Locate the cell with the specified text and output its [X, Y] center coordinate. 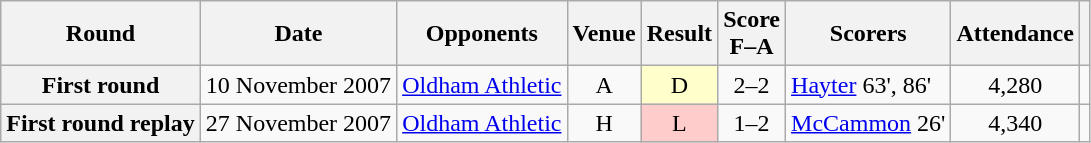
A [604, 85]
4,340 [1015, 123]
Scorers [868, 34]
Date [298, 34]
H [604, 123]
Opponents [482, 34]
L [679, 123]
27 November 2007 [298, 123]
4,280 [1015, 85]
ScoreF–A [752, 34]
Attendance [1015, 34]
Venue [604, 34]
First round [101, 85]
McCammon 26' [868, 123]
2–2 [752, 85]
Result [679, 34]
Hayter 63', 86' [868, 85]
First round replay [101, 123]
10 November 2007 [298, 85]
1–2 [752, 123]
Round [101, 34]
D [679, 85]
